Detect which cell encompasses the target text, then output its (x, y) center coordinate. 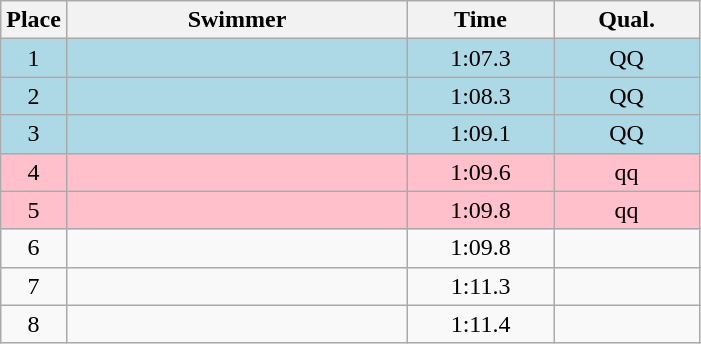
Qual. (627, 20)
6 (34, 248)
1 (34, 58)
1:09.1 (481, 134)
7 (34, 286)
8 (34, 324)
Time (481, 20)
1:08.3 (481, 96)
4 (34, 172)
Swimmer (236, 20)
1:11.4 (481, 324)
Place (34, 20)
1:11.3 (481, 286)
2 (34, 96)
1:07.3 (481, 58)
1:09.6 (481, 172)
3 (34, 134)
5 (34, 210)
